Determine the [x, y] coordinate at the center of the cell enclosing the given text.  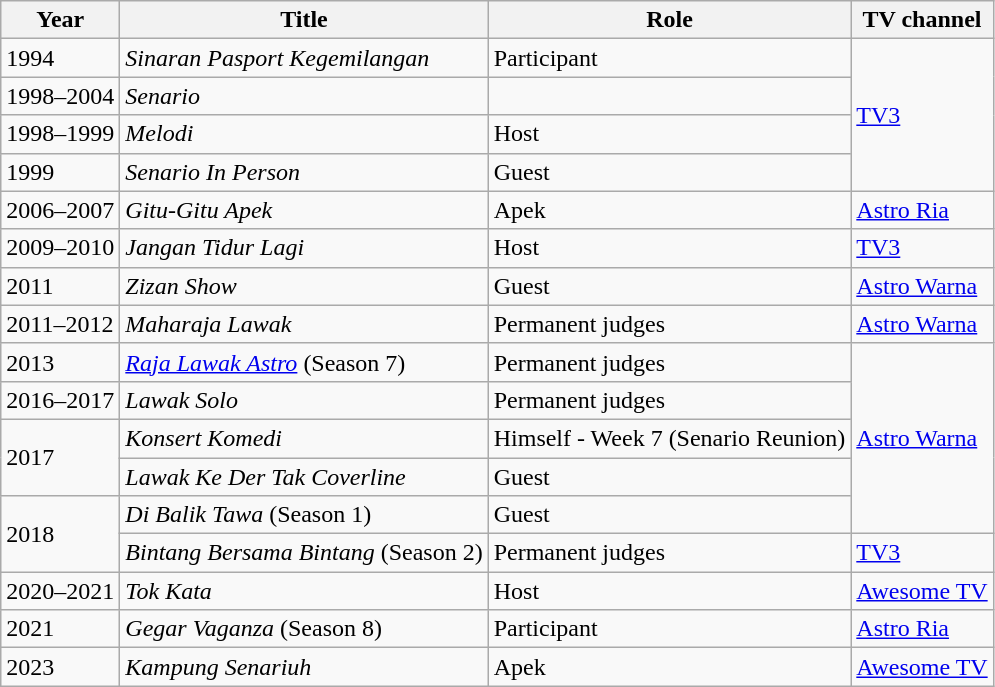
Sinaran Pasport Kegemilangan [304, 58]
Gegar Vaganza (Season 8) [304, 629]
2018 [60, 534]
Lawak Solo [304, 400]
2011 [60, 286]
Senario In Person [304, 172]
Kampung Senariuh [304, 667]
2016–2017 [60, 400]
1994 [60, 58]
Bintang Bersama Bintang (Season 2) [304, 553]
2006–2007 [60, 210]
Raja Lawak Astro (Season 7) [304, 362]
Melodi [304, 134]
Gitu-Gitu Apek [304, 210]
Konsert Komedi [304, 438]
2020–2021 [60, 591]
1999 [60, 172]
Jangan Tidur Lagi [304, 248]
2017 [60, 457]
Lawak Ke Der Tak Coverline [304, 477]
Tok Kata [304, 591]
1998–2004 [60, 96]
Himself - Week 7 (Senario Reunion) [670, 438]
2013 [60, 362]
Zizan Show [304, 286]
Role [670, 20]
TV channel [922, 20]
2009–2010 [60, 248]
2021 [60, 629]
1998–1999 [60, 134]
Di Balik Tawa (Season 1) [304, 515]
2023 [60, 667]
Maharaja Lawak [304, 324]
Title [304, 20]
Year [60, 20]
Senario [304, 96]
2011–2012 [60, 324]
